Locate the cell with the specified text and output its [X, Y] center coordinate. 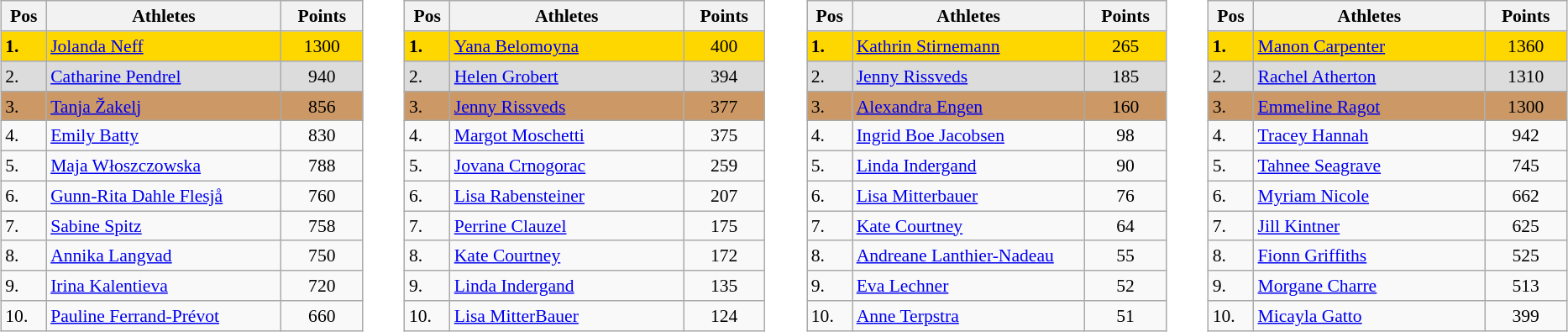
Jovana Crnogorac [567, 166]
394 [724, 76]
Micayla Gatto [1369, 316]
660 [323, 316]
720 [323, 286]
Lisa Mitterbauer [969, 196]
745 [1525, 166]
Tracey Hannah [1369, 136]
788 [323, 166]
758 [323, 226]
Margot Moschetti [567, 136]
Annika Langvad [164, 256]
Kathrin Stirnemann [969, 46]
Perrine Clauzel [567, 226]
375 [724, 136]
55 [1125, 256]
Alexandra Engen [969, 106]
Irina Kalentieva [164, 286]
64 [1125, 226]
76 [1125, 196]
Emmeline Ragot [1369, 106]
135 [724, 286]
Lisa MitterBauer [567, 316]
207 [724, 196]
Eva Lechner [969, 286]
Manon Carpenter [1369, 46]
Rachel Atherton [1369, 76]
Jolanda Neff [164, 46]
662 [1525, 196]
1360 [1525, 46]
760 [323, 196]
90 [1125, 166]
124 [724, 316]
Gunn-Rita Dahle Flesjå [164, 196]
Ingrid Boe Jacobsen [969, 136]
98 [1125, 136]
Tanja Žakelj [164, 106]
Yana Belomoyna [567, 46]
377 [724, 106]
Pauline Ferrand-Prévot [164, 316]
940 [323, 76]
160 [1125, 106]
Catharine Pendrel [164, 76]
Sabine Spitz [164, 226]
942 [1525, 136]
Helen Grobert [567, 76]
625 [1525, 226]
259 [724, 166]
856 [323, 106]
Andreane Lanthier-Nadeau [969, 256]
265 [1125, 46]
525 [1525, 256]
513 [1525, 286]
1310 [1525, 76]
172 [724, 256]
400 [724, 46]
750 [323, 256]
830 [323, 136]
185 [1125, 76]
Anne Terpstra [969, 316]
Myriam Nicole [1369, 196]
Tahnee Seagrave [1369, 166]
Morgane Charre [1369, 286]
Jill Kintner [1369, 226]
Maja Włoszczowska [164, 166]
Emily Batty [164, 136]
51 [1125, 316]
Lisa Rabensteiner [567, 196]
Fionn Griffiths [1369, 256]
52 [1125, 286]
175 [724, 226]
399 [1525, 316]
